Identify which cell holds the provided text, then report its (x, y) central coordinate. 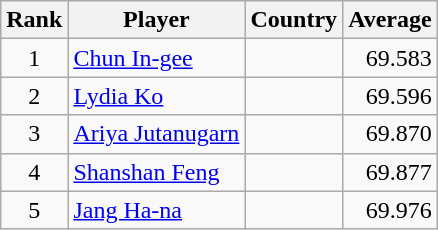
69.596 (390, 96)
69.870 (390, 134)
Shanshan Feng (156, 172)
Lydia Ko (156, 96)
Chun In-gee (156, 58)
1 (34, 58)
Ariya Jutanugarn (156, 134)
69.976 (390, 210)
Jang Ha-na (156, 210)
4 (34, 172)
2 (34, 96)
Country (294, 20)
Player (156, 20)
69.877 (390, 172)
3 (34, 134)
5 (34, 210)
Average (390, 20)
69.583 (390, 58)
Rank (34, 20)
